Scan for the cell matching the given text and deliver its [x, y] coordinate at center. 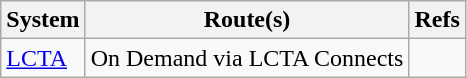
System [43, 20]
Route(s) [247, 20]
LCTA [43, 58]
On Demand via LCTA Connects [247, 58]
Refs [437, 20]
